Return (x, y) of the center of cell containing provided text 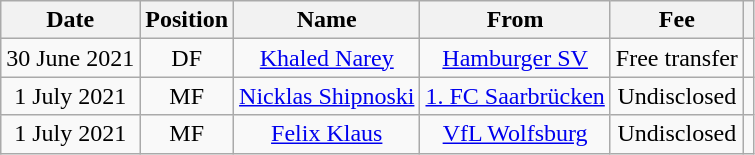
30 June 2021 (70, 58)
Name (327, 20)
Date (70, 20)
Position (187, 20)
Free transfer (676, 58)
1. FC Saarbrücken (515, 96)
VfL Wolfsburg (515, 134)
Hamburger SV (515, 58)
Nicklas Shipnoski (327, 96)
From (515, 20)
Khaled Narey (327, 58)
Felix Klaus (327, 134)
DF (187, 58)
Fee (676, 20)
